For the text-containing cell, return its midpoint in [x, y] coordinate format. 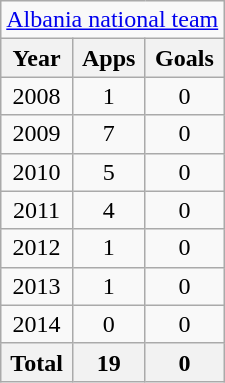
Total [37, 362]
Year [37, 58]
5 [108, 172]
2013 [37, 286]
19 [108, 362]
2010 [37, 172]
2011 [37, 210]
Apps [108, 58]
2009 [37, 134]
4 [108, 210]
2012 [37, 248]
7 [108, 134]
2014 [37, 324]
2008 [37, 96]
Goals [184, 58]
Albania national team [112, 20]
